From the cell containing the given text, extract its center point as (x, y) coordinate. 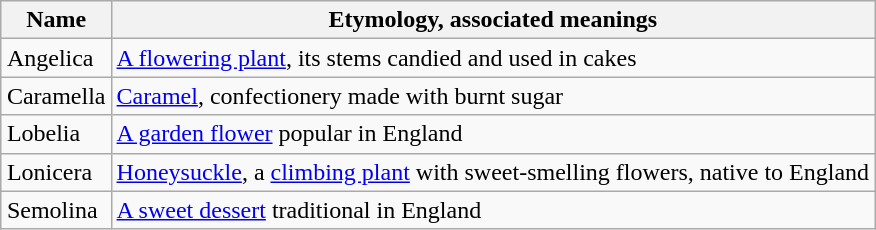
Lonicera (56, 172)
Lobelia (56, 134)
A flowering plant, its stems candied and used in cakes (493, 58)
Angelica (56, 58)
Etymology, associated meanings (493, 20)
Honeysuckle, a climbing plant with sweet-smelling flowers, native to England (493, 172)
Caramel, confectionery made with burnt sugar (493, 96)
A garden flower popular in England (493, 134)
Name (56, 20)
Caramella (56, 96)
Semolina (56, 210)
A sweet dessert traditional in England (493, 210)
